Return (X, Y) of the center of cell containing provided text 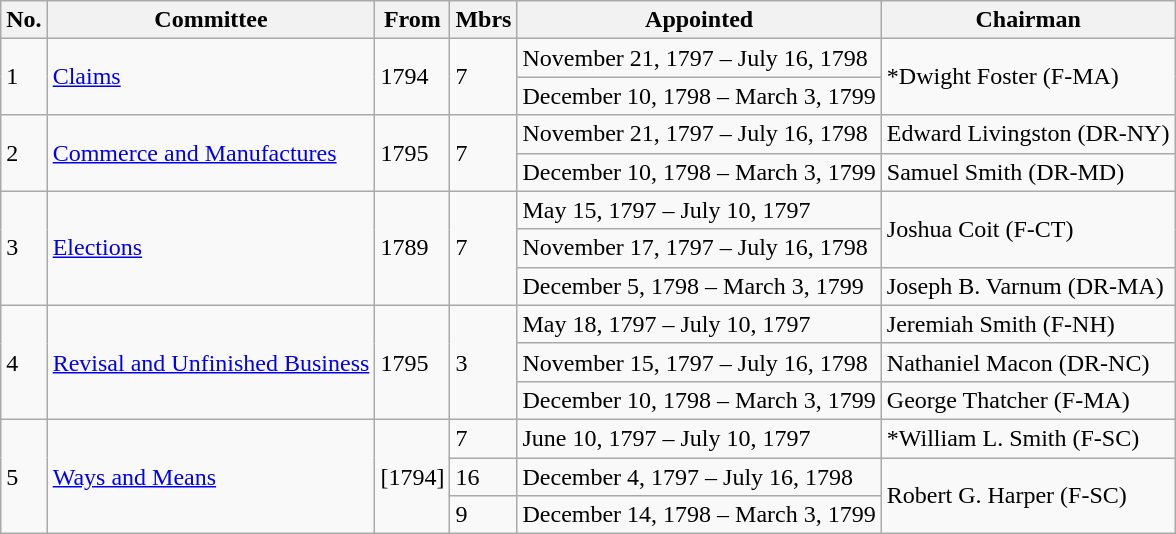
Revisal and Unfinished Business (211, 362)
2 (24, 153)
Mbrs (484, 20)
Joseph B. Varnum (DR-MA) (1028, 286)
Commerce and Manufactures (211, 153)
November 15, 1797 – July 16, 1798 (699, 362)
Robert G. Harper (F-SC) (1028, 496)
[1794] (412, 476)
5 (24, 476)
Appointed (699, 20)
From (412, 20)
Nathaniel Macon (DR-NC) (1028, 362)
Joshua Coit (F-CT) (1028, 229)
June 10, 1797 – July 10, 1797 (699, 438)
1 (24, 77)
November 17, 1797 – July 16, 1798 (699, 248)
December 14, 1798 – March 3, 1799 (699, 515)
1789 (412, 248)
December 5, 1798 – March 3, 1799 (699, 286)
9 (484, 515)
Elections (211, 248)
May 15, 1797 – July 10, 1797 (699, 210)
No. (24, 20)
George Thatcher (F-MA) (1028, 400)
*William L. Smith (F-SC) (1028, 438)
Jeremiah Smith (F-NH) (1028, 324)
Ways and Means (211, 476)
4 (24, 362)
May 18, 1797 – July 10, 1797 (699, 324)
16 (484, 477)
Claims (211, 77)
*Dwight Foster (F-MA) (1028, 77)
Edward Livingston (DR-NY) (1028, 134)
1794 (412, 77)
Committee (211, 20)
Samuel Smith (DR-MD) (1028, 172)
December 4, 1797 – July 16, 1798 (699, 477)
Chairman (1028, 20)
